Extract the [X, Y] coordinate from the center of the cell holding the provided text.  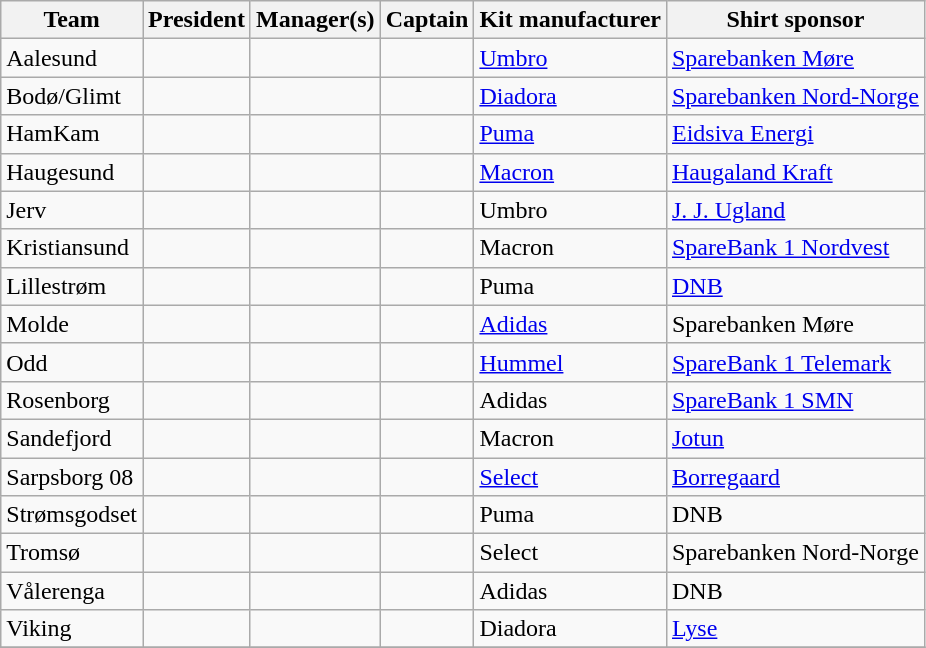
Lyse [795, 629]
Kit manufacturer [570, 20]
SpareBank 1 Telemark [795, 362]
Aalesund [72, 58]
SpareBank 1 SMN [795, 400]
Vålerenga [72, 591]
HamKam [72, 134]
Odd [72, 362]
Rosenborg [72, 400]
Haugesund [72, 172]
Viking [72, 629]
Strømsgodset [72, 515]
Jotun [795, 438]
Hummel [570, 362]
Bodø/Glimt [72, 96]
J. J. Ugland [795, 210]
President [196, 20]
Molde [72, 324]
Eidsiva Energi [795, 134]
Kristiansund [72, 248]
Sarpsborg 08 [72, 477]
Team [72, 20]
Captain [427, 20]
SpareBank 1 Nordvest [795, 248]
Sandefjord [72, 438]
Tromsø [72, 553]
Shirt sponsor [795, 20]
Haugaland Kraft [795, 172]
Manager(s) [315, 20]
Jerv [72, 210]
Borregaard [795, 477]
Lillestrøm [72, 286]
